Determine the [X, Y] coordinate at the center of the cell enclosing the given text.  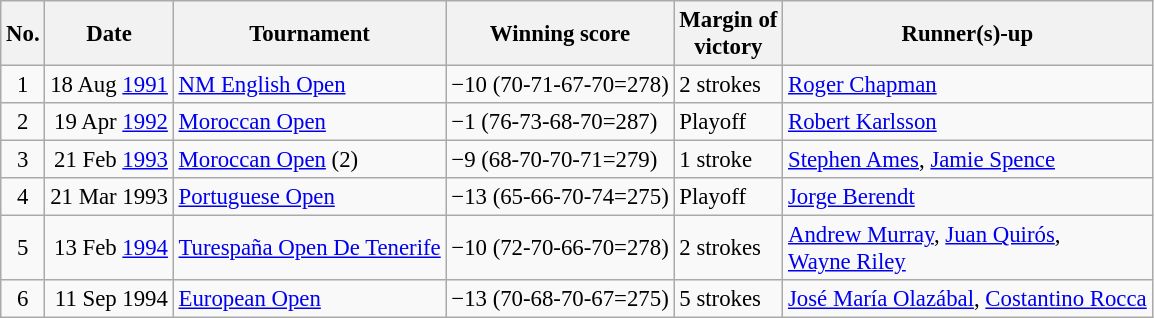
Turespaña Open De Tenerife [310, 248]
Winning score [560, 34]
5 [23, 248]
5 strokes [728, 299]
Jorge Berendt [968, 197]
19 Apr 1992 [109, 122]
4 [23, 197]
Stephen Ames, Jamie Spence [968, 160]
1 [23, 85]
13 Feb 1994 [109, 248]
11 Sep 1994 [109, 299]
1 stroke [728, 160]
6 [23, 299]
Moroccan Open [310, 122]
−13 (70-68-70-67=275) [560, 299]
Roger Chapman [968, 85]
−10 (72-70-66-70=278) [560, 248]
Margin ofvictory [728, 34]
Runner(s)-up [968, 34]
Moroccan Open (2) [310, 160]
21 Mar 1993 [109, 197]
Date [109, 34]
José María Olazábal, Costantino Rocca [968, 299]
Robert Karlsson [968, 122]
European Open [310, 299]
No. [23, 34]
Tournament [310, 34]
NM English Open [310, 85]
21 Feb 1993 [109, 160]
3 [23, 160]
−1 (76-73-68-70=287) [560, 122]
18 Aug 1991 [109, 85]
−9 (68-70-70-71=279) [560, 160]
−10 (70-71-67-70=278) [560, 85]
Andrew Murray, Juan Quirós, Wayne Riley [968, 248]
Portuguese Open [310, 197]
−13 (65-66-70-74=275) [560, 197]
2 [23, 122]
